Capture the cell that displays the provided text and extract its [X, Y] central coordinate. 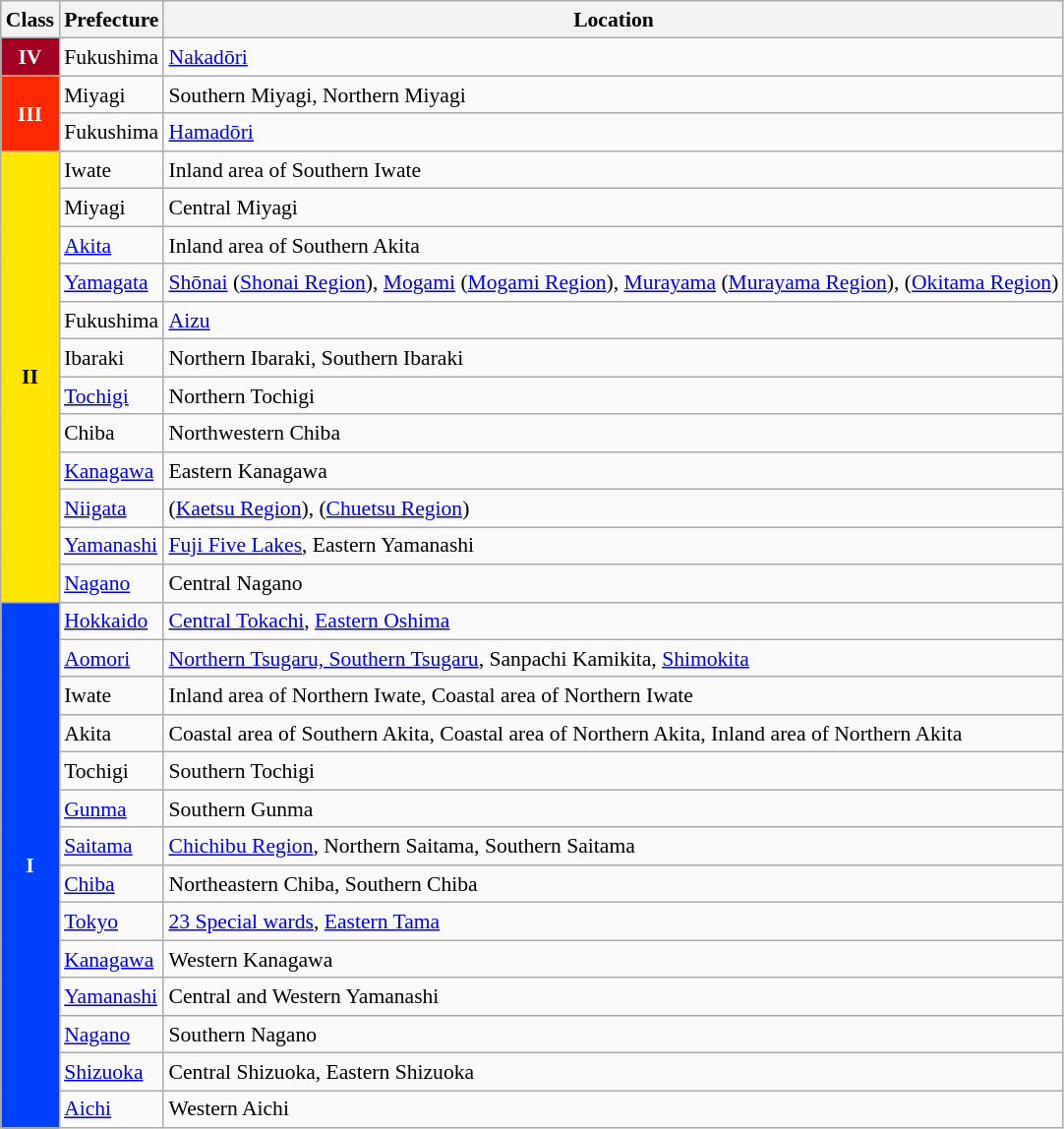
Northeastern Chiba, Southern Chiba [614, 884]
Prefecture [111, 20]
III [30, 114]
Inland area of Southern Akita [614, 245]
Southern Nagano [614, 1035]
Nakadōri [614, 57]
Southern Miyagi, Northern Miyagi [614, 95]
23 Special wards, Eastern Tama [614, 921]
Hokkaido [111, 621]
Chichibu Region, Northern Saitama, Southern Saitama [614, 847]
Northern Tochigi [614, 395]
Coastal area of Southern Akita, Coastal area of Northern Akita, Inland area of Northern Akita [614, 734]
Western Kanagawa [614, 959]
Niigata [111, 508]
Saitama [111, 847]
Tokyo [111, 921]
Western Aichi [614, 1109]
Inland area of Southern Iwate [614, 170]
I [30, 865]
Central Miyagi [614, 208]
Aizu [614, 321]
Southern Tochigi [614, 771]
Inland area of Northern Iwate, Coastal area of Northern Iwate [614, 696]
II [30, 377]
Shōnai (Shonai Region), Mogami (Mogami Region), Murayama (Murayama Region), (Okitama Region) [614, 283]
Aichi [111, 1109]
Shizuoka [111, 1072]
Location [614, 20]
Gunma [111, 808]
Central Nagano [614, 583]
Hamadōri [614, 133]
Southern Gunma [614, 808]
Fuji Five Lakes, Eastern Yamanashi [614, 546]
Ibaraki [111, 358]
Northwestern Chiba [614, 433]
Aomori [111, 659]
Central Shizuoka, Eastern Shizuoka [614, 1072]
(Kaetsu Region), (Chuetsu Region) [614, 508]
Northern Ibaraki, Southern Ibaraki [614, 358]
IV [30, 57]
Yamagata [111, 283]
Central and Western Yamanashi [614, 996]
Northern Tsugaru, Southern Tsugaru, Sanpachi Kamikita, Shimokita [614, 659]
Central Tokachi, Eastern Oshima [614, 621]
Eastern Kanagawa [614, 471]
Class [30, 20]
